Return [X, Y] of the center of cell containing provided text 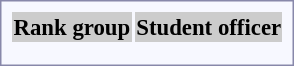
Rank group [72, 27]
Student officer [209, 27]
